Detect which cell encompasses the target text, then output its [x, y] center coordinate. 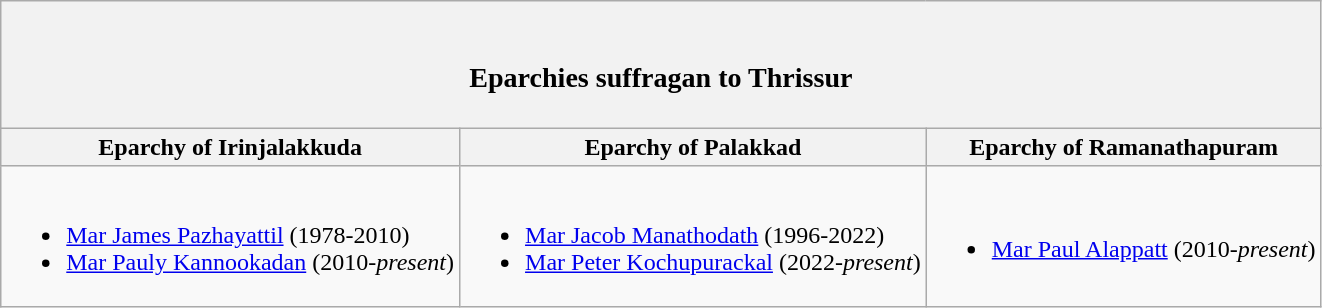
Mar James Pazhayattil (1978-2010) Mar Pauly Kannookadan (2010-present) [230, 236]
Eparchies suffragan to Thrissur [661, 64]
Eparchy of Palakkad [694, 147]
Mar Jacob Manathodath (1996-2022)Mar Peter Kochupurackal (2022-present) [694, 236]
Eparchy of Irinjalakkuda [230, 147]
Mar Paul Alappatt (2010-present) [1124, 236]
Eparchy of Ramanathapuram [1124, 147]
